Locate the cell with the specified text and output its (x, y) center coordinate. 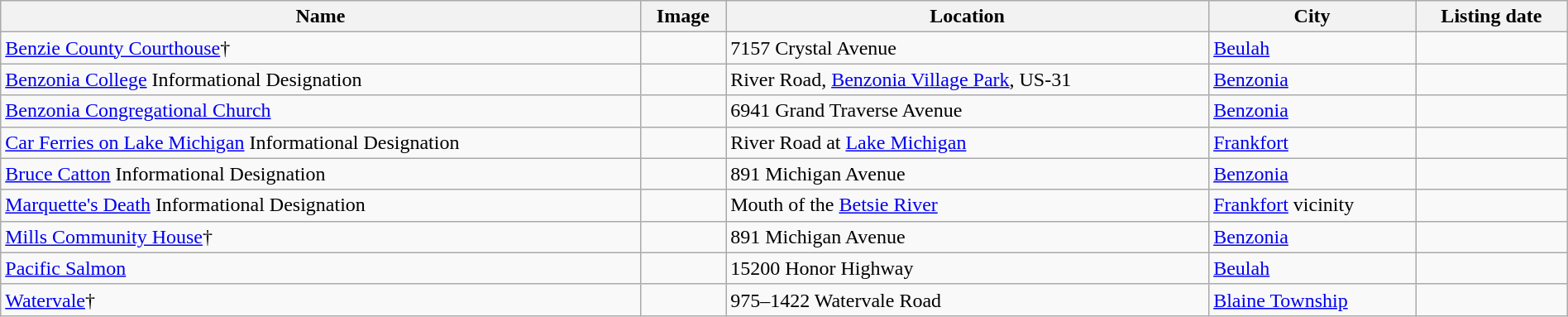
Name (321, 17)
15200 Honor Highway (968, 268)
Bruce Catton Informational Designation (321, 174)
6941 Grand Traverse Avenue (968, 111)
Blaine Township (1312, 300)
Benzonia College Informational Designation (321, 79)
Frankfort vicinity (1312, 205)
Watervale† (321, 300)
Car Ferries on Lake Michigan Informational Designation (321, 142)
Image (683, 17)
River Road, Benzonia Village Park, US-31 (968, 79)
Marquette's Death Informational Designation (321, 205)
Benzonia Congregational Church (321, 111)
Location (968, 17)
Mouth of the Betsie River (968, 205)
Pacific Salmon (321, 268)
City (1312, 17)
975–1422 Watervale Road (968, 300)
Frankfort (1312, 142)
Benzie County Courthouse† (321, 48)
Mills Community House† (321, 237)
7157 Crystal Avenue (968, 48)
Listing date (1492, 17)
River Road at Lake Michigan (968, 142)
